Extract the [x, y] coordinate from the center of the cell holding the provided text.  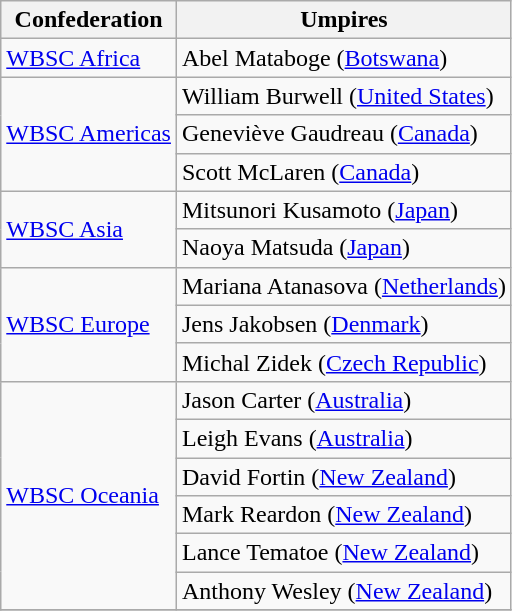
Naoya Matsuda (Japan) [344, 248]
WBSC Europe [89, 324]
WBSC Asia [89, 229]
David Fortin (New Zealand) [344, 477]
Jason Carter (Australia) [344, 400]
Mariana Atanasova (Netherlands) [344, 286]
Scott McLaren (Canada) [344, 172]
Michal Zidek (Czech Republic) [344, 362]
Lance Tematoe (New Zealand) [344, 553]
Confederation [89, 20]
William Burwell (United States) [344, 96]
Mark Reardon (New Zealand) [344, 515]
WBSC Africa [89, 58]
Anthony Wesley (New Zealand) [344, 591]
Jens Jakobsen (Denmark) [344, 324]
Mitsunori Kusamoto (Japan) [344, 210]
Geneviève Gaudreau (Canada) [344, 134]
WBSC Oceania [89, 495]
Leigh Evans (Australia) [344, 438]
Umpires [344, 20]
WBSC Americas [89, 134]
Abel Mataboge (Botswana) [344, 58]
